Detect which cell encompasses the target text, then output its [X, Y] center coordinate. 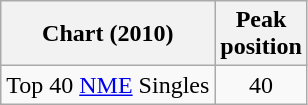
Top 40 NME Singles [108, 85]
Peakposition [261, 34]
40 [261, 85]
Chart (2010) [108, 34]
